From the cell containing the given text, extract its center point as [X, Y] coordinate. 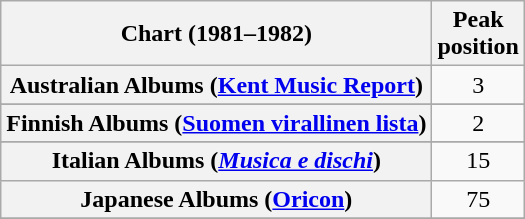
Italian Albums (Musica e dischi) [216, 161]
Finnish Albums (Suomen virallinen lista) [216, 123]
Japanese Albums (Oricon) [216, 199]
Peakposition [478, 34]
15 [478, 161]
Australian Albums (Kent Music Report) [216, 85]
2 [478, 123]
3 [478, 85]
Chart (1981–1982) [216, 34]
75 [478, 199]
